Detect which cell encompasses the target text, then output its [X, Y] center coordinate. 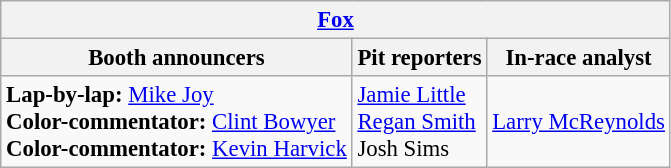
Lap-by-lap: Mike JoyColor-commentator: Clint BowyerColor-commentator: Kevin Harvick [176, 122]
In-race analyst [578, 58]
Jamie LittleRegan SmithJosh Sims [420, 122]
Booth announcers [176, 58]
Larry McReynolds [578, 122]
Pit reporters [420, 58]
Fox [336, 20]
